Locate the cell with the specified text and output its [x, y] center coordinate. 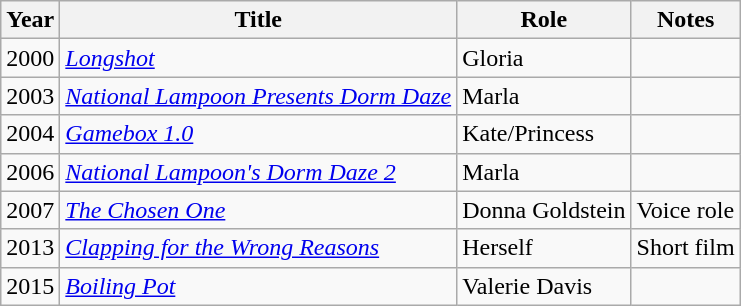
2015 [30, 286]
Donna Goldstein [544, 210]
2007 [30, 210]
2004 [30, 134]
2006 [30, 172]
Herself [544, 248]
Longshot [258, 58]
Valerie Davis [544, 286]
National Lampoon's Dorm Daze 2 [258, 172]
2003 [30, 96]
Clapping for the Wrong Reasons [258, 248]
Notes [686, 20]
Gloria [544, 58]
Boiling Pot [258, 286]
2013 [30, 248]
Role [544, 20]
Gamebox 1.0 [258, 134]
Title [258, 20]
National Lampoon Presents Dorm Daze [258, 96]
Kate/Princess [544, 134]
Year [30, 20]
2000 [30, 58]
Voice role [686, 210]
The Chosen One [258, 210]
Short film [686, 248]
